For the text-containing cell, return its midpoint in [x, y] coordinate format. 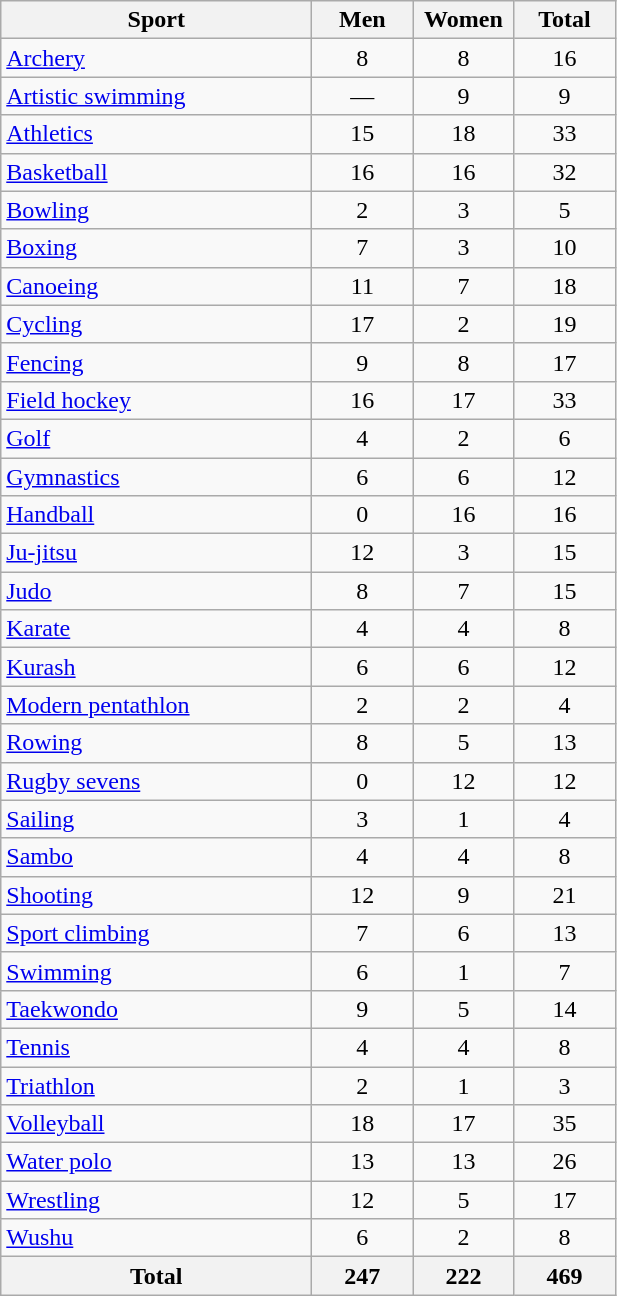
247 [362, 1276]
Boxing [156, 248]
10 [564, 248]
Canoeing [156, 286]
Handball [156, 515]
Taekwondo [156, 1009]
Tennis [156, 1047]
Swimming [156, 971]
Sport climbing [156, 933]
Sailing [156, 819]
19 [564, 324]
Archery [156, 58]
Artistic swimming [156, 96]
Water polo [156, 1162]
11 [362, 286]
Ju-jitsu [156, 553]
Basketball [156, 172]
14 [564, 1009]
26 [564, 1162]
469 [564, 1276]
Bowling [156, 210]
Sambo [156, 857]
Triathlon [156, 1085]
Golf [156, 438]
35 [564, 1124]
— [362, 96]
Fencing [156, 362]
32 [564, 172]
Rugby sevens [156, 781]
Field hockey [156, 400]
Modern pentathlon [156, 705]
Wushu [156, 1238]
Gymnastics [156, 477]
21 [564, 895]
Women [464, 20]
Karate [156, 629]
Cycling [156, 324]
Men [362, 20]
Shooting [156, 895]
Athletics [156, 134]
Volleyball [156, 1124]
222 [464, 1276]
Kurash [156, 667]
Wrestling [156, 1200]
Sport [156, 20]
Judo [156, 591]
Rowing [156, 743]
